Determine the [X, Y] coordinate at the center of the cell enclosing the given text.  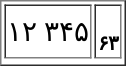
۶۳ [108, 31]
۱۲ ۳۴۵ [48, 31]
